Detect which cell encompasses the target text, then output its (X, Y) center coordinate. 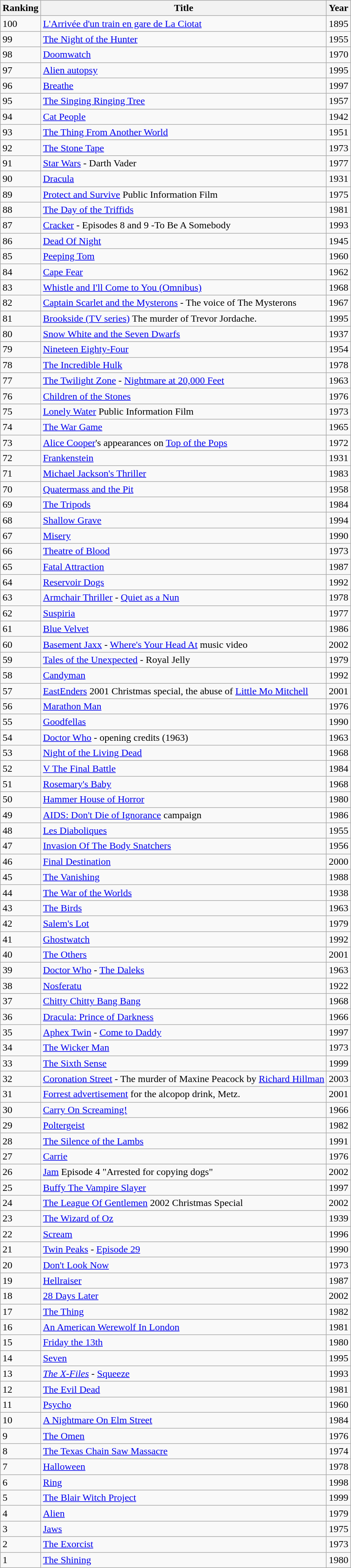
Ghostwatch (183, 939)
V The Final Battle (183, 769)
6 (20, 1482)
Rosemary's Baby (183, 784)
82 (20, 303)
79 (20, 349)
Basement Jaxx - Where's Your Head At music video (183, 644)
76 (20, 396)
The Sixth Sense (183, 1063)
The Thing From Another World (183, 132)
L'Arrivée d'un train en gare de La Ciotat (183, 24)
Snow White and the Seven Dwarfs (183, 334)
Brookside (TV series) The murder of Trevor Jordache. (183, 318)
15 (20, 1343)
89 (20, 194)
The Others (183, 955)
The Twilight Zone - Nightmare at 20,000 Feet (183, 380)
Blue Velvet (183, 629)
38 (20, 986)
92 (20, 148)
Dracula (183, 179)
1974 (338, 1451)
An American Werewolf In London (183, 1327)
59 (20, 660)
1945 (338, 241)
1951 (338, 132)
99 (20, 39)
Title (183, 8)
1965 (338, 427)
Peeping Tom (183, 256)
The Vanishing (183, 877)
47 (20, 846)
42 (20, 923)
36 (20, 1017)
66 (20, 551)
Coronation Street - The murder of Maxine Peacock by Richard Hillman (183, 1079)
The Silence of the Lambs (183, 1141)
55 (20, 722)
100 (20, 24)
Scream (183, 1234)
Psycho (183, 1405)
68 (20, 520)
69 (20, 505)
Don't Look Now (183, 1265)
7 (20, 1467)
Invasion Of The Body Snatchers (183, 846)
Poltergeist (183, 1125)
14 (20, 1358)
8 (20, 1451)
74 (20, 427)
The Blair Witch Project (183, 1498)
50 (20, 799)
70 (20, 489)
Candyman (183, 675)
1972 (338, 442)
Goodfellas (183, 722)
The Shining (183, 1560)
80 (20, 334)
Marathon Man (183, 707)
1957 (338, 101)
86 (20, 241)
Doomwatch (183, 55)
17 (20, 1312)
25 (20, 1188)
78 (20, 365)
1938 (338, 892)
87 (20, 225)
12 (20, 1389)
60 (20, 644)
Doctor Who - opening credits (1963) (183, 738)
1956 (338, 846)
52 (20, 769)
Michael Jackson's Thriller (183, 474)
57 (20, 691)
56 (20, 707)
Frankenstein (183, 458)
1994 (338, 520)
The Exorcist (183, 1544)
62 (20, 613)
88 (20, 210)
16 (20, 1327)
The Thing (183, 1312)
2000 (338, 861)
11 (20, 1405)
29 (20, 1125)
24 (20, 1203)
Les Diaboliques (183, 830)
9 (20, 1435)
1970 (338, 55)
Nosferatu (183, 986)
49 (20, 815)
The War of the Worlds (183, 892)
Alice Cooper's appearances on Top of the Pops (183, 442)
1988 (338, 877)
41 (20, 939)
Cracker - Episodes 8 and 9 -To Be A Somebody (183, 225)
The Birds (183, 908)
81 (20, 318)
Cat People (183, 117)
37 (20, 1001)
The X-Files - Squeeze (183, 1374)
Halloween (183, 1467)
Forrest advertisement for the alcopop drink, Metz. (183, 1094)
Star Wars - Darth Vader (183, 163)
Night of the Living Dead (183, 753)
1895 (338, 24)
Shallow Grave (183, 520)
40 (20, 955)
Armchair Thriller - Quiet as a Nun (183, 598)
Doctor Who - The Daleks (183, 970)
71 (20, 474)
Misery (183, 536)
2003 (338, 1079)
1939 (338, 1219)
Lonely Water Public Information Film (183, 411)
Hellraiser (183, 1281)
75 (20, 411)
95 (20, 101)
35 (20, 1032)
19 (20, 1281)
28 (20, 1141)
Nineteen Eighty-Four (183, 349)
91 (20, 163)
64 (20, 582)
73 (20, 442)
Breathe (183, 86)
The Evil Dead (183, 1389)
1 (20, 1560)
13 (20, 1374)
32 (20, 1079)
53 (20, 753)
Aphex Twin - Come to Daddy (183, 1032)
1996 (338, 1234)
A Nightmare On Elm Street (183, 1420)
The Stone Tape (183, 148)
The Tripods (183, 505)
Tales of the Unexpected - Royal Jelly (183, 660)
AIDS: Don't Die of Ignorance campaign (183, 815)
The Incredible Hulk (183, 365)
1954 (338, 349)
31 (20, 1094)
28 Days Later (183, 1296)
1962 (338, 272)
EastEnders 2001 Christmas special, the abuse of Little Mo Mitchell (183, 691)
1983 (338, 474)
77 (20, 380)
94 (20, 117)
Whistle and I'll Come to You (Omnibus) (183, 287)
Jaws (183, 1529)
58 (20, 675)
43 (20, 908)
Dead Of Night (183, 241)
93 (20, 132)
Carrie (183, 1156)
1922 (338, 986)
65 (20, 567)
Jam Episode 4 "Arrested for copying dogs" (183, 1172)
The League Of Gentlemen 2002 Christmas Special (183, 1203)
22 (20, 1234)
46 (20, 861)
The Texas Chain Saw Massacre (183, 1451)
The Omen (183, 1435)
Suspiria (183, 613)
Reservoir Dogs (183, 582)
51 (20, 784)
72 (20, 458)
Ranking (20, 8)
5 (20, 1498)
85 (20, 256)
Alien (183, 1513)
Chitty Chitty Bang Bang (183, 1001)
34 (20, 1048)
Salem's Lot (183, 923)
The Wizard of Oz (183, 1219)
1942 (338, 117)
54 (20, 738)
98 (20, 55)
26 (20, 1172)
3 (20, 1529)
67 (20, 536)
The Night of the Hunter (183, 39)
45 (20, 877)
Year (338, 8)
Final Destination (183, 861)
Captain Scarlet and the Mysterons - The voice of The Mysterons (183, 303)
Hammer House of Horror (183, 799)
Dracula: Prince of Darkness (183, 1017)
20 (20, 1265)
63 (20, 598)
1991 (338, 1141)
Cape Fear (183, 272)
Ring (183, 1482)
21 (20, 1250)
61 (20, 629)
33 (20, 1063)
Twin Peaks - Episode 29 (183, 1250)
84 (20, 272)
Carry On Screaming! (183, 1110)
96 (20, 86)
The Wicker Man (183, 1048)
The Day of the Triffids (183, 210)
Theatre of Blood (183, 551)
1937 (338, 334)
10 (20, 1420)
1958 (338, 489)
Alien autopsy (183, 70)
2 (20, 1544)
83 (20, 287)
44 (20, 892)
39 (20, 970)
4 (20, 1513)
Protect and Survive Public Information Film (183, 194)
Friday the 13th (183, 1343)
Fatal Attraction (183, 567)
1998 (338, 1482)
1967 (338, 303)
Seven (183, 1358)
90 (20, 179)
The War Game (183, 427)
18 (20, 1296)
48 (20, 830)
97 (20, 70)
23 (20, 1219)
Buffy The Vampire Slayer (183, 1188)
Children of the Stones (183, 396)
30 (20, 1110)
The Singing Ringing Tree (183, 101)
27 (20, 1156)
Quatermass and the Pit (183, 489)
